Return the [x, y] coordinate for the center point of the cell that contains the specified text.  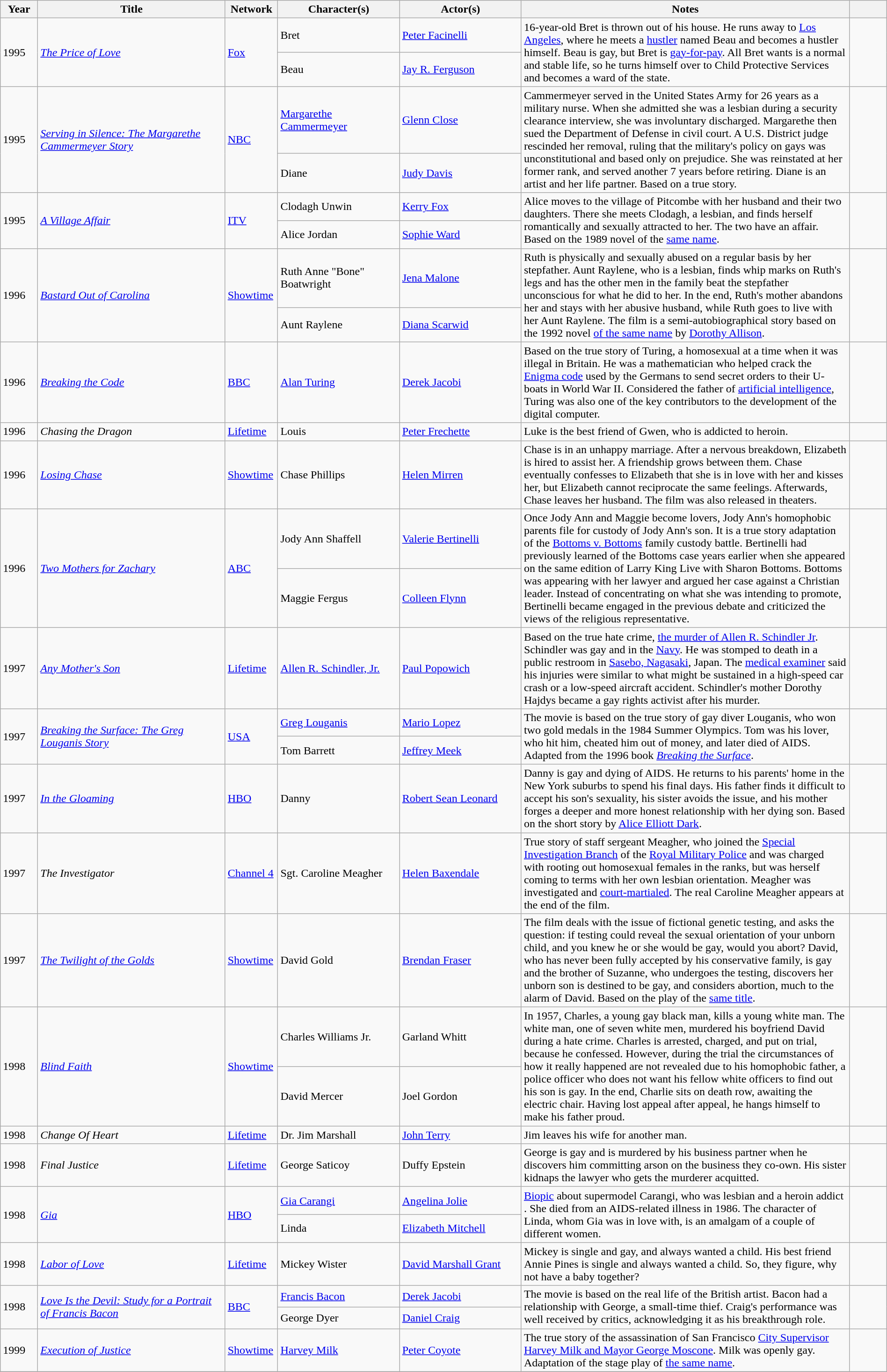
Execution of Justice [131, 1350]
George Dyer [339, 1318]
Mario Lopez [460, 722]
The Twilight of the Golds [131, 960]
Harvey Milk [339, 1350]
In the Gloaming [131, 798]
Clodagh Unwin [339, 207]
Jody Ann Shaffell [339, 539]
Year [19, 9]
Blind Faith [131, 1067]
Linda [339, 1228]
Alice Jordan [339, 234]
Elizabeth Mitchell [460, 1228]
Robert Sean Leonard [460, 798]
Peter Facinelli [460, 36]
Luke is the best friend of Gwen, who is addicted to heroin. [685, 432]
Channel 4 [252, 873]
Serving in Silence: The Margarethe Cammermeyer Story [131, 139]
George Saticoy [339, 1165]
Gia Carangi [339, 1201]
Daniel Craig [460, 1318]
Garland Whitt [460, 1037]
Aunt Raylene [339, 325]
USA [252, 736]
Losing Chase [131, 475]
Change Of Heart [131, 1135]
Duffy Epstein [460, 1165]
Greg Louganis [339, 722]
Any Mother's Son [131, 668]
Labor of Love [131, 1264]
Breaking the Surface: The Greg Louganis Story [131, 736]
Mickey Wister [339, 1264]
Colleen Flynn [460, 598]
Maggie Fergus [339, 598]
Joel Gordon [460, 1096]
Character(s) [339, 9]
Diane [339, 173]
Helen Baxendale [460, 873]
Helen Mirren [460, 475]
Kerry Fox [460, 207]
Bastard Out of Carolina [131, 295]
Alan Turing [339, 383]
Allen R. Schindler, Jr. [339, 668]
Glenn Close [460, 120]
Fox [252, 52]
Gia [131, 1215]
Bret [339, 36]
Sgt. Caroline Meagher [339, 873]
Two Mothers for Zachary [131, 568]
NBC [252, 139]
Title [131, 9]
Dr. Jim Marshall [339, 1135]
Ruth Anne "Bone" Boatwright [339, 278]
A Village Affair [131, 221]
Valerie Bertinelli [460, 539]
Jeffrey Meek [460, 751]
Beau [339, 69]
Margarethe Cammermeyer [339, 120]
John Terry [460, 1135]
Angelina Jolie [460, 1201]
Diana Scarwid [460, 325]
The Investigator [131, 873]
David Marshall Grant [460, 1264]
Notes [685, 9]
Paul Popowich [460, 668]
Tom Barrett [339, 751]
The Price of Love [131, 52]
Brendan Fraser [460, 960]
Jim leaves his wife for another man. [685, 1135]
Chasing the Dragon [131, 432]
Peter Coyote [460, 1350]
Final Justice [131, 1165]
ABC [252, 568]
Danny [339, 798]
Jena Malone [460, 278]
Louis [339, 432]
Judy Davis [460, 173]
Love Is the Devil: Study for a Portrait of Francis Bacon [131, 1307]
Sophie Ward [460, 234]
David Mercer [339, 1096]
1999 [19, 1350]
Breaking the Code [131, 383]
Network [252, 9]
ITV [252, 221]
Francis Bacon [339, 1296]
Chase Phillips [339, 475]
Charles Williams Jr. [339, 1037]
David Gold [339, 960]
Peter Frechette [460, 432]
Jay R. Ferguson [460, 69]
Actor(s) [460, 9]
